Locate the cell with the specified text and output its (x, y) center coordinate. 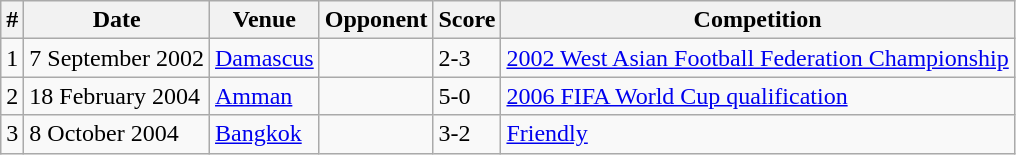
Bangkok (265, 134)
2 (12, 96)
Friendly (758, 134)
7 September 2002 (117, 58)
Date (117, 20)
3 (12, 134)
# (12, 20)
2-3 (467, 58)
Damascus (265, 58)
3-2 (467, 134)
Venue (265, 20)
2006 FIFA World Cup qualification (758, 96)
Score (467, 20)
8 October 2004 (117, 134)
18 February 2004 (117, 96)
5-0 (467, 96)
Competition (758, 20)
2002 West Asian Football Federation Championship (758, 58)
Opponent (376, 20)
Amman (265, 96)
1 (12, 58)
